Search for the cell housing the specified text and yield its (x, y) center coordinate. 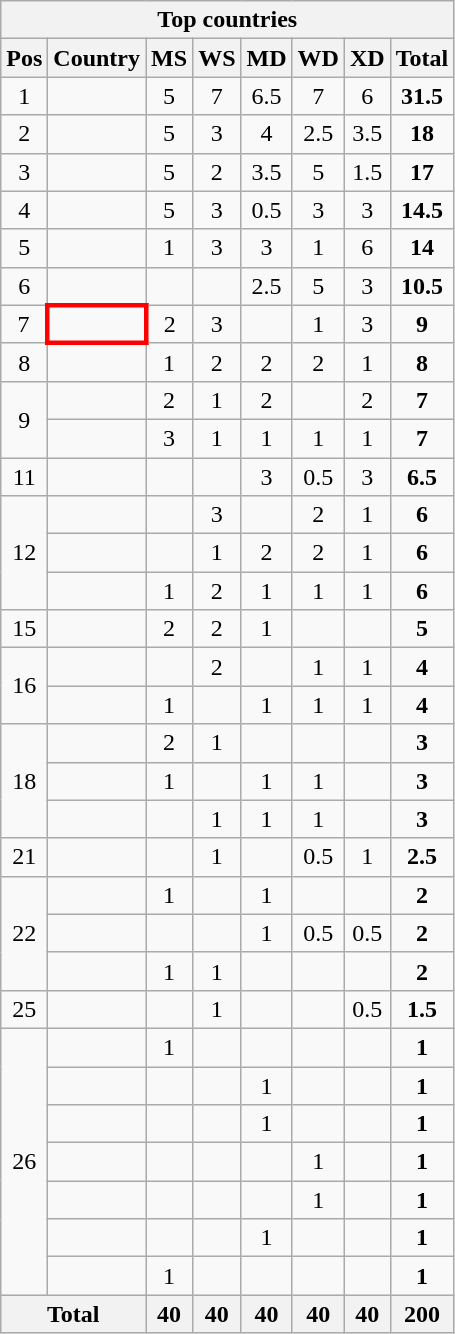
Country (97, 58)
WD (318, 58)
14 (422, 248)
MD (266, 58)
15 (24, 629)
16 (24, 686)
31.5 (422, 96)
10.5 (422, 286)
WS (217, 58)
MS (170, 58)
Pos (24, 58)
12 (24, 553)
21 (24, 857)
XD (367, 58)
11 (24, 477)
22 (24, 933)
25 (24, 1009)
14.5 (422, 210)
200 (422, 1314)
Top countries (228, 20)
26 (24, 1161)
17 (422, 172)
